Output the (X, Y) coordinate of the center of the cell containing the given text.  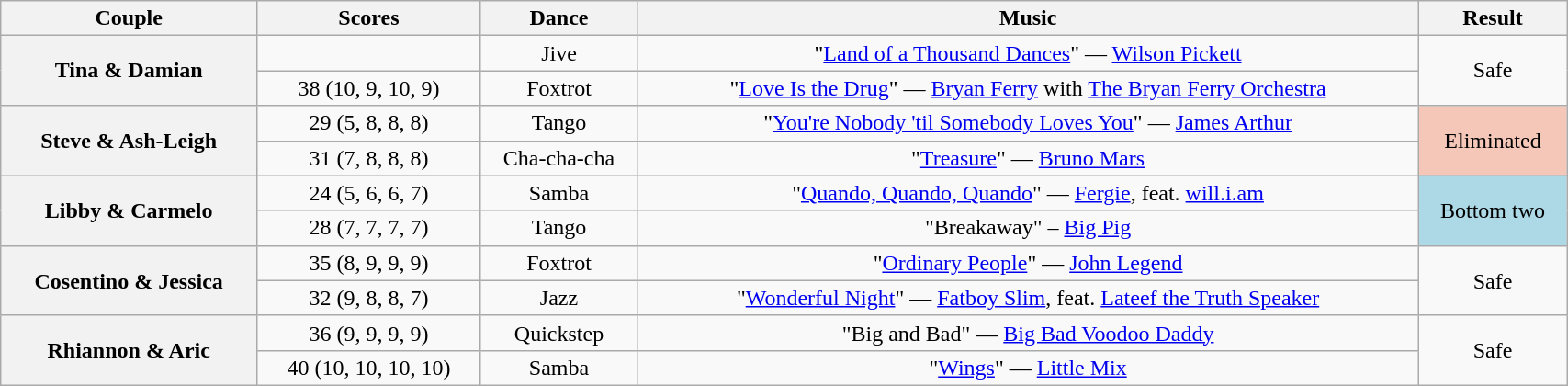
Cha-cha-cha (558, 158)
"Big and Bad" — Big Bad Voodoo Daddy (1029, 333)
Steve & Ash-Leigh (129, 141)
35 (8, 9, 9, 9) (369, 263)
Dance (558, 18)
Rhiannon & Aric (129, 350)
"Wings" — Little Mix (1029, 368)
31 (7, 8, 8, 8) (369, 158)
Jive (558, 53)
"Love Is the Drug" — Bryan Ferry with The Bryan Ferry Orchestra (1029, 88)
32 (9, 8, 8, 7) (369, 298)
"Quando, Quando, Quando" — Fergie, feat. will.i.am (1029, 193)
Result (1492, 18)
Couple (129, 18)
Scores (369, 18)
"Wonderful Night" — Fatboy Slim, feat. Lateef the Truth Speaker (1029, 298)
Eliminated (1492, 141)
Jazz (558, 298)
Cosentino & Jessica (129, 280)
40 (10, 10, 10, 10) (369, 368)
"Land of a Thousand Dances" — Wilson Pickett (1029, 53)
38 (10, 9, 10, 9) (369, 88)
24 (5, 6, 6, 7) (369, 193)
"Treasure" — Bruno Mars (1029, 158)
"Ordinary People" — John Legend (1029, 263)
Libby & Carmelo (129, 210)
28 (7, 7, 7, 7) (369, 228)
Tina & Damian (129, 71)
Quickstep (558, 333)
"Breakaway" – Big Pig (1029, 228)
Bottom two (1492, 210)
"You're Nobody 'til Somebody Loves You" — James Arthur (1029, 123)
36 (9, 9, 9, 9) (369, 333)
Music (1029, 18)
29 (5, 8, 8, 8) (369, 123)
